Extract the (X, Y) coordinate from the center of the cell holding the provided text.  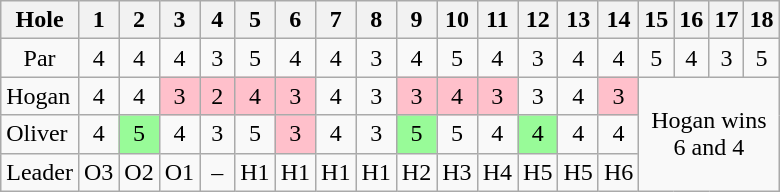
Hole (40, 20)
Par (40, 58)
O1 (179, 172)
O3 (98, 172)
Oliver (40, 134)
6 (295, 20)
8 (376, 20)
10 (457, 20)
14 (618, 20)
O2 (139, 172)
9 (416, 20)
Leader (40, 172)
Hogan wins6 and 4 (709, 134)
1 (98, 20)
17 (726, 20)
13 (578, 20)
15 (656, 20)
18 (762, 20)
11 (497, 20)
7 (336, 20)
16 (692, 20)
H6 (618, 172)
H4 (497, 172)
Hogan (40, 96)
12 (538, 20)
H3 (457, 172)
– (218, 172)
H2 (416, 172)
